Determine the [x, y] coordinate at the center of the cell enclosing the given text.  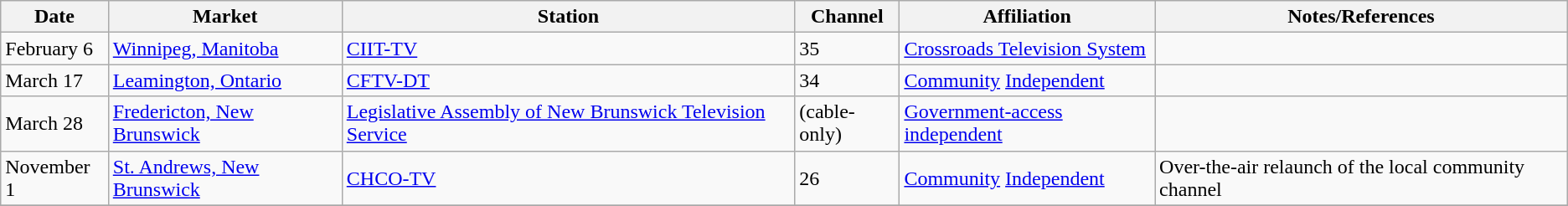
Leamington, Ontario [224, 80]
CFTV-DT [568, 80]
Notes/References [1362, 17]
Affiliation [1027, 17]
Legislative Assembly of New Brunswick Television Service [568, 124]
Channel [848, 17]
Over-the-air relaunch of the local community channel [1362, 178]
February 6 [55, 49]
November 1 [55, 178]
St. Andrews, New Brunswick [224, 178]
34 [848, 80]
Government-access independent [1027, 124]
March 28 [55, 124]
Fredericton, New Brunswick [224, 124]
Market [224, 17]
Date [55, 17]
CHCO-TV [568, 178]
CIIT-TV [568, 49]
26 [848, 178]
Winnipeg, Manitoba [224, 49]
(cable-only) [848, 124]
35 [848, 49]
Station [568, 17]
March 17 [55, 80]
Crossroads Television System [1027, 49]
